Detect which cell encompasses the target text, then output its (x, y) center coordinate. 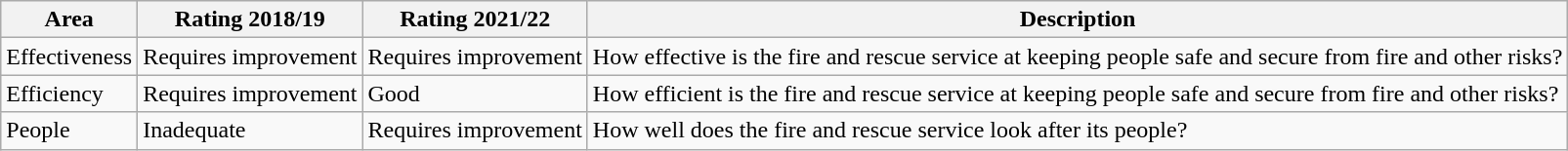
How effective is the fire and rescue service at keeping people safe and secure from fire and other risks? (1078, 57)
Good (475, 94)
Description (1078, 19)
Effectiveness (69, 57)
Inadequate (250, 131)
How efficient is the fire and rescue service at keeping people safe and secure from fire and other risks? (1078, 94)
How well does the fire and rescue service look after its people? (1078, 131)
Rating 2018/19 (250, 19)
People (69, 131)
Area (69, 19)
Rating 2021/22 (475, 19)
Efficiency (69, 94)
